Return [x, y] of the center of cell containing provided text 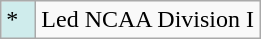
* [18, 20]
Led NCAA Division I [148, 20]
